Capture the cell that displays the provided text and extract its [X, Y] central coordinate. 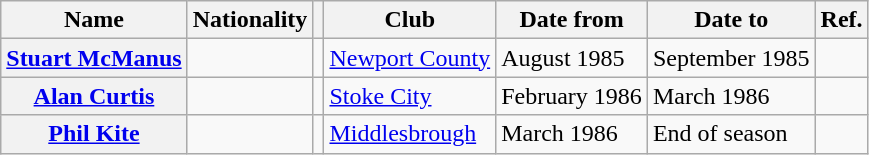
September 1985 [731, 58]
Phil Kite [94, 134]
Newport County [410, 58]
End of season [731, 134]
August 1985 [572, 58]
Stuart McManus [94, 58]
Nationality [250, 20]
Stoke City [410, 96]
Club [410, 20]
Name [94, 20]
Date to [731, 20]
Date from [572, 20]
Alan Curtis [94, 96]
February 1986 [572, 96]
Middlesbrough [410, 134]
Ref. [842, 20]
